Output the (X, Y) coordinate of the center of the cell containing the given text.  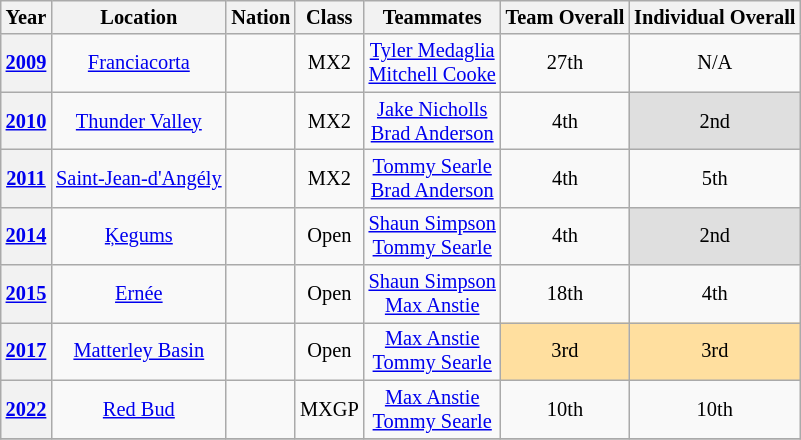
2010 (26, 121)
2011 (26, 178)
Teammates (432, 17)
2009 (26, 63)
Franciacorta (138, 63)
Class (330, 17)
5th (714, 178)
Location (138, 17)
Individual Overall (714, 17)
Tommy SearleBrad Anderson (432, 178)
Matterley Basin (138, 351)
2022 (26, 409)
Shaun SimpsonMax Anstie (432, 294)
18th (565, 294)
N/A (714, 63)
Ķegums (138, 236)
Thunder Valley (138, 121)
Nation (260, 17)
Year (26, 17)
Tyler MedagliaMitchell Cooke (432, 63)
Red Bud (138, 409)
2014 (26, 236)
Shaun SimpsonTommy Searle (432, 236)
Team Overall (565, 17)
27th (565, 63)
Saint-Jean-d'Angély (138, 178)
2015 (26, 294)
MXGP (330, 409)
Ernée (138, 294)
2017 (26, 351)
Jake NichollsBrad Anderson (432, 121)
